Search for the cell housing the specified text and yield its (x, y) center coordinate. 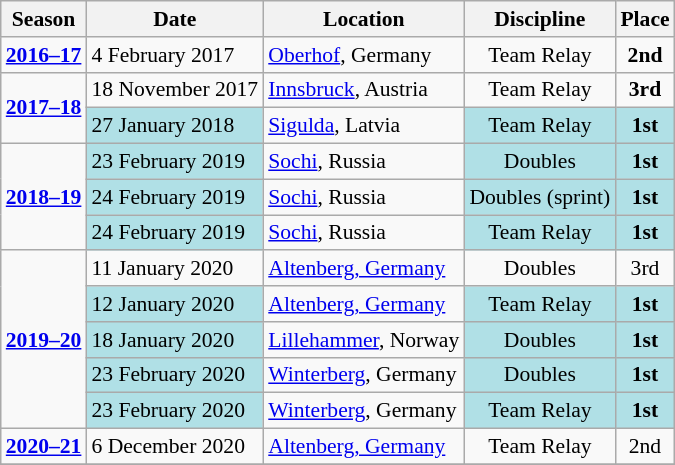
18 January 2020 (174, 340)
2017–18 (44, 108)
12 January 2020 (174, 304)
Discipline (540, 19)
Season (44, 19)
11 January 2020 (174, 269)
2020–21 (44, 447)
18 November 2017 (174, 90)
Lillehammer, Norway (364, 340)
2016–17 (44, 55)
Location (364, 19)
23 February 2019 (174, 162)
27 January 2018 (174, 126)
6 December 2020 (174, 447)
2018–19 (44, 198)
Doubles (sprint) (540, 197)
Date (174, 19)
4 February 2017 (174, 55)
2019–20 (44, 340)
Place (644, 19)
Sigulda, Latvia (364, 126)
Oberhof, Germany (364, 55)
Innsbruck, Austria (364, 90)
